Locate the cell with the specified text and output its (X, Y) center coordinate. 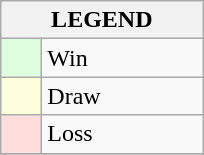
Win (122, 58)
Draw (122, 96)
LEGEND (102, 20)
Loss (122, 134)
